Extract the (X, Y) coordinate from the center of the cell holding the provided text.  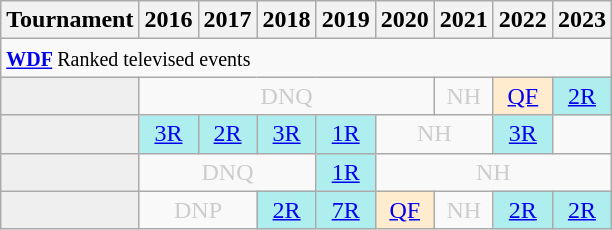
2022 (522, 20)
7R (346, 210)
2018 (286, 20)
WDF Ranked televised events (306, 58)
2019 (346, 20)
2023 (582, 20)
2020 (404, 20)
2021 (464, 20)
2016 (168, 20)
2017 (228, 20)
Tournament (70, 20)
DNP (198, 210)
